Detect which cell encompasses the target text, then output its (X, Y) center coordinate. 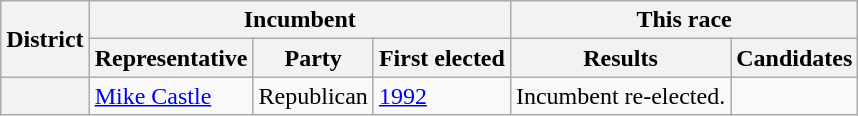
Results (620, 58)
Party (313, 58)
Incumbent re-elected. (620, 96)
Representative (171, 58)
Republican (313, 96)
First elected (442, 58)
District (45, 39)
Mike Castle (171, 96)
Candidates (794, 58)
1992 (442, 96)
This race (684, 20)
Incumbent (300, 20)
